Detect which cell encompasses the target text, then output its [x, y] center coordinate. 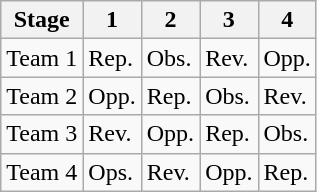
1 [112, 20]
Ops. [112, 172]
2 [170, 20]
Team 2 [42, 96]
Stage [42, 20]
Team 3 [42, 134]
Team 4 [42, 172]
4 [287, 20]
Team 1 [42, 58]
3 [229, 20]
